Pinpoint the cell where the given text exists, returning its (x, y) midpoint coordinate. 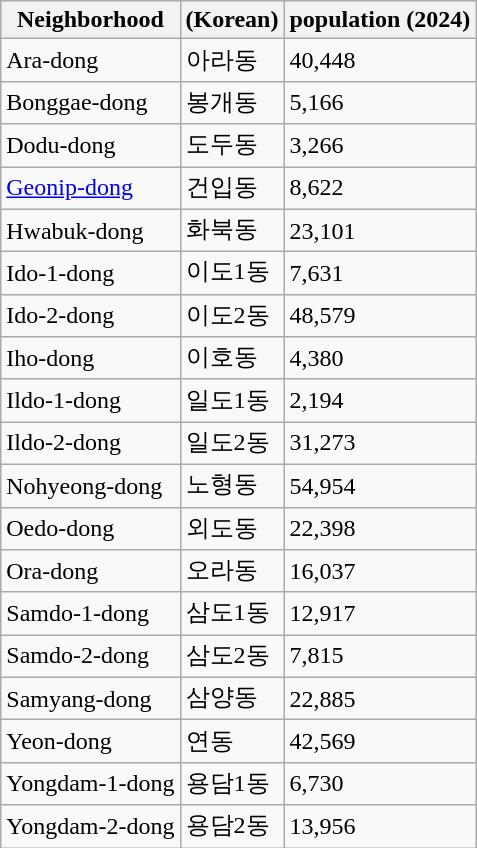
Dodu-dong (90, 146)
삼양동 (232, 698)
화북동 (232, 230)
오라동 (232, 572)
12,917 (380, 614)
Ildo-1-dong (90, 400)
Ido-1-dong (90, 274)
일도2동 (232, 444)
Ido-2-dong (90, 316)
Ara-dong (90, 60)
40,448 (380, 60)
Nohyeong-dong (90, 486)
이도1동 (232, 274)
노형동 (232, 486)
Samdo-1-dong (90, 614)
16,037 (380, 572)
population (2024) (380, 20)
Samdo-2-dong (90, 656)
봉개동 (232, 102)
이도2동 (232, 316)
7,815 (380, 656)
8,622 (380, 188)
Geonip-dong (90, 188)
도두동 (232, 146)
아라동 (232, 60)
(Korean) (232, 20)
Neighborhood (90, 20)
5,166 (380, 102)
건입동 (232, 188)
Yongdam-1-dong (90, 784)
이호동 (232, 358)
4,380 (380, 358)
31,273 (380, 444)
23,101 (380, 230)
외도동 (232, 528)
Oedo-dong (90, 528)
48,579 (380, 316)
Bonggae-dong (90, 102)
삼도1동 (232, 614)
3,266 (380, 146)
Samyang-dong (90, 698)
Hwabuk-dong (90, 230)
용담1동 (232, 784)
22,398 (380, 528)
42,569 (380, 742)
7,631 (380, 274)
Yeon-dong (90, 742)
13,956 (380, 826)
삼도2동 (232, 656)
Yongdam-2-dong (90, 826)
연동 (232, 742)
22,885 (380, 698)
2,194 (380, 400)
54,954 (380, 486)
Ildo-2-dong (90, 444)
일도1동 (232, 400)
용담2동 (232, 826)
6,730 (380, 784)
Ora-dong (90, 572)
Iho-dong (90, 358)
